Provide the [X, Y] coordinate of the cell's center where the given text is located.  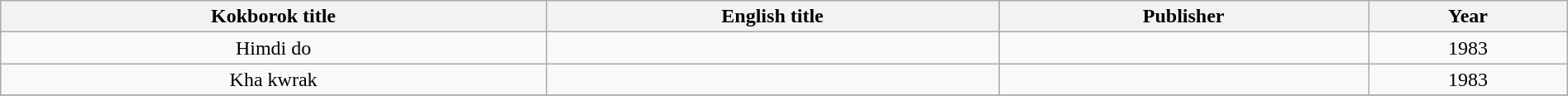
English title [772, 17]
Kokborok title [274, 17]
Himdi do [274, 48]
Year [1469, 17]
Kha kwrak [274, 79]
Publisher [1184, 17]
